Locate the cell with the specified text and output its (x, y) center coordinate. 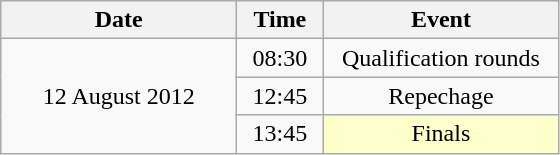
Finals (441, 134)
Qualification rounds (441, 58)
Time (280, 20)
08:30 (280, 58)
12:45 (280, 96)
12 August 2012 (119, 96)
Event (441, 20)
Repechage (441, 96)
Date (119, 20)
13:45 (280, 134)
